Provide the (x, y) coordinate of the cell's center where the given text is located.  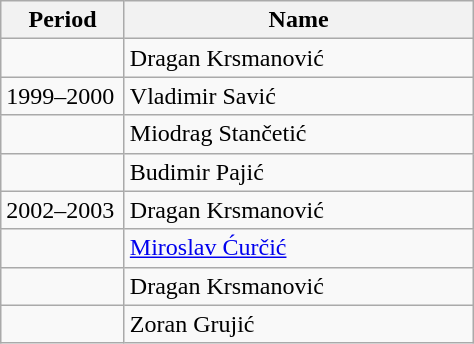
Name (298, 20)
1999–2000 (63, 96)
Budimir Pajić (298, 172)
Miroslav Ćurčić (298, 248)
Miodrag Stančetić (298, 134)
Zoran Grujić (298, 324)
Period (63, 20)
Vladimir Savić (298, 96)
2002–2003 (63, 210)
